Provide the [x, y] coordinate of the cell's center where the given text is located.  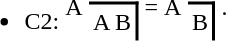
A B [112, 23]
B [200, 23]
